Pinpoint the cell where the given text exists, returning its (x, y) midpoint coordinate. 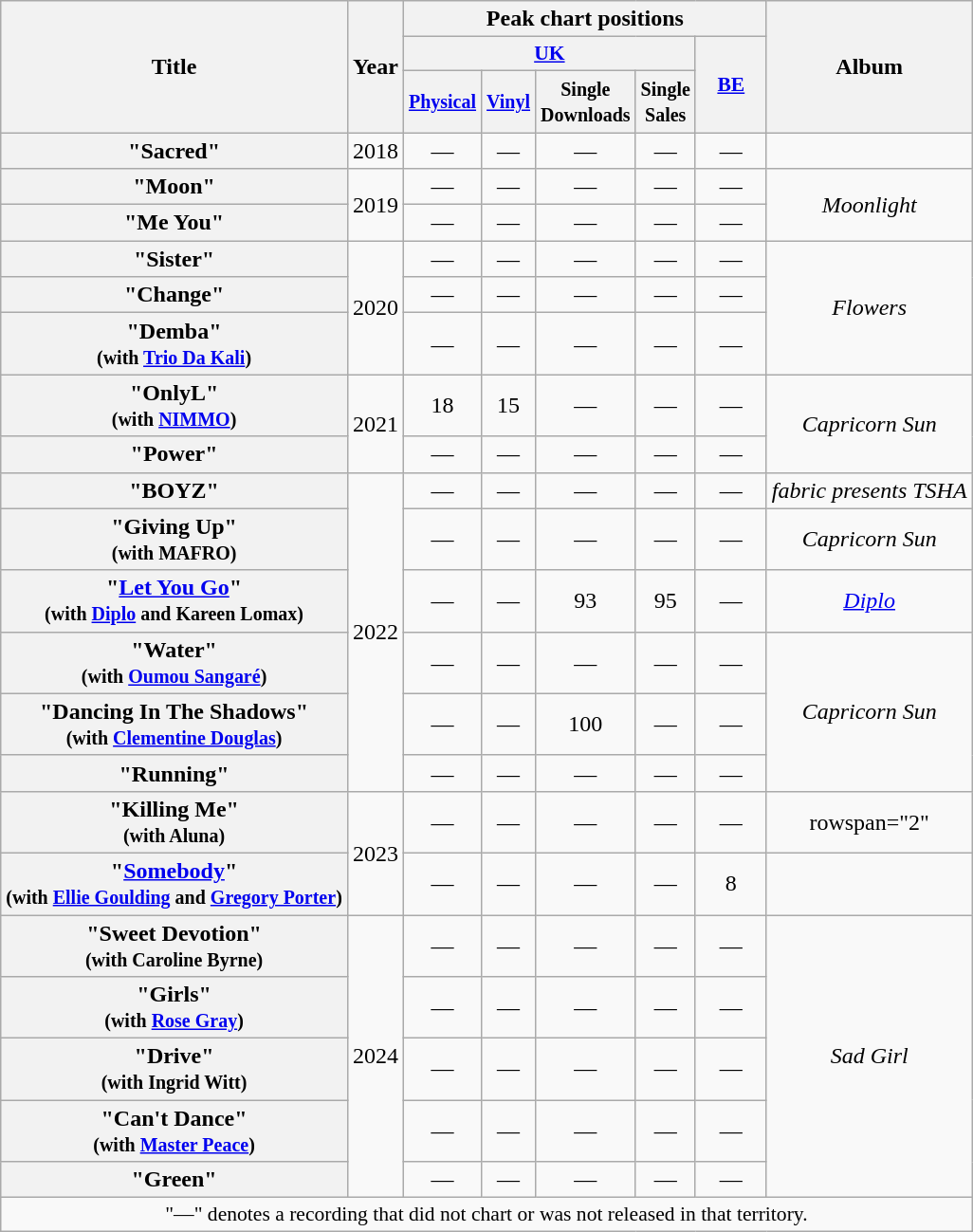
95 (666, 601)
"Sacred" (174, 151)
"Power" (174, 454)
"—" denotes a recording that did not chart or was not released in that territory. (486, 1215)
Vinyl (508, 101)
UK (549, 54)
Flowers (869, 307)
"Girls"(with Rose Gray) (174, 1007)
"Dancing In The Shadows"(with Clementine Douglas) (174, 725)
SingleSales (666, 101)
Album (869, 66)
"Killing Me"(with Aluna) (174, 821)
Year (376, 66)
18 (442, 406)
"Demba"(with Trio Da Kali) (174, 343)
"Giving Up"(with MAFRO) (174, 539)
"Drive"(with Ingrid Witt) (174, 1070)
Diplo (869, 601)
"Moon" (174, 187)
15 (508, 406)
2023 (376, 853)
BE (730, 85)
Title (174, 66)
2019 (376, 205)
Sad Girl (869, 1056)
"Somebody"(with Ellie Goulding and Gregory Porter) (174, 884)
"Let You Go"(with Diplo and Kareen Lomax) (174, 601)
SingleDownloads (586, 101)
"Can't Dance"(with Master Peace) (174, 1131)
2022 (376, 632)
Moonlight (869, 205)
"Running" (174, 773)
"Water"(with Oumou Sangaré) (174, 662)
"Sister" (174, 259)
93 (586, 601)
Peak chart positions (584, 19)
rowspan="2" (869, 821)
2018 (376, 151)
2020 (376, 307)
"Sweet Devotion"(with Caroline Byrne) (174, 945)
2024 (376, 1056)
8 (730, 884)
"Me You" (174, 223)
"Change" (174, 295)
"OnlyL"(with NIMMO) (174, 406)
100 (586, 725)
"Green" (174, 1180)
"BOYZ" (174, 490)
2021 (376, 423)
fabric presents TSHA (869, 490)
Physical (442, 101)
